Determine the [X, Y] coordinate at the center of the cell enclosing the given text.  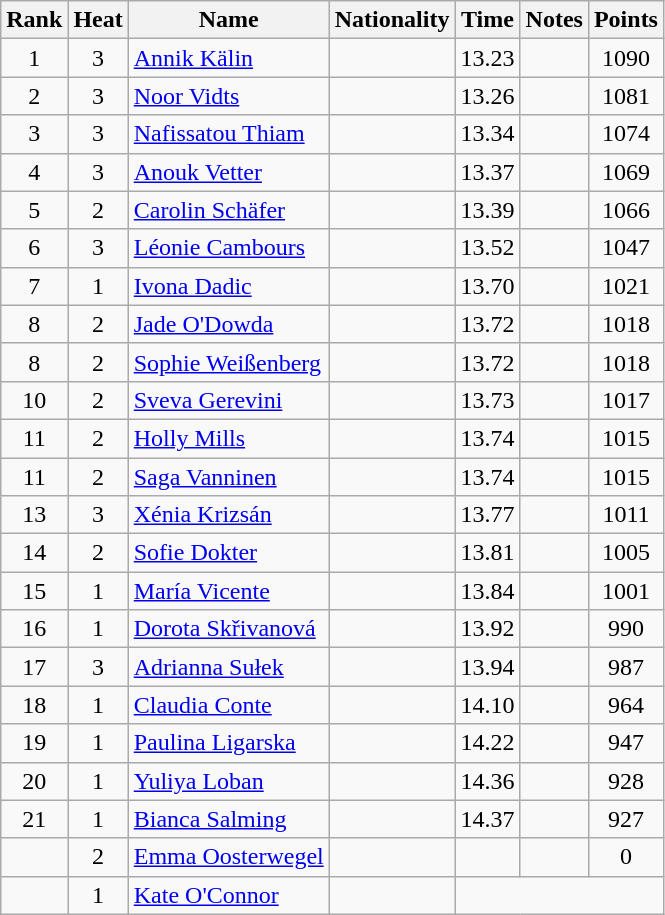
990 [626, 629]
16 [34, 629]
1021 [626, 286]
Jade O'Dowda [228, 324]
4 [34, 172]
20 [34, 781]
1081 [626, 96]
13.73 [488, 400]
Annik Kälin [228, 58]
927 [626, 819]
Carolin Schäfer [228, 210]
Kate O'Connor [228, 895]
Anouk Vetter [228, 172]
0 [626, 857]
Yuliya Loban [228, 781]
14.10 [488, 705]
Rank [34, 20]
Name [228, 20]
987 [626, 667]
13.23 [488, 58]
Sophie Weißenberg [228, 362]
1047 [626, 248]
947 [626, 743]
1066 [626, 210]
Nafissatou Thiam [228, 134]
Xénia Krizsán [228, 515]
Points [626, 20]
Time [488, 20]
17 [34, 667]
Holly Mills [228, 438]
Sofie Dokter [228, 553]
18 [34, 705]
13.77 [488, 515]
Ivona Dadic [228, 286]
13.94 [488, 667]
13.81 [488, 553]
928 [626, 781]
13.37 [488, 172]
Emma Oosterwegel [228, 857]
Nationality [392, 20]
10 [34, 400]
13 [34, 515]
Heat [98, 20]
Paulina Ligarska [228, 743]
Sveva Gerevini [228, 400]
1069 [626, 172]
13.39 [488, 210]
964 [626, 705]
1011 [626, 515]
14.22 [488, 743]
13.26 [488, 96]
15 [34, 591]
13.34 [488, 134]
21 [34, 819]
13.92 [488, 629]
Claudia Conte [228, 705]
5 [34, 210]
Noor Vidts [228, 96]
1001 [626, 591]
Adrianna Sułek [228, 667]
1090 [626, 58]
Saga Vanninen [228, 477]
13.84 [488, 591]
Dorota Skřivanová [228, 629]
1017 [626, 400]
1074 [626, 134]
6 [34, 248]
María Vicente [228, 591]
Bianca Salming [228, 819]
13.52 [488, 248]
19 [34, 743]
14 [34, 553]
Notes [554, 20]
1005 [626, 553]
13.70 [488, 286]
14.37 [488, 819]
Léonie Cambours [228, 248]
7 [34, 286]
14.36 [488, 781]
